Provide the (x, y) coordinate of the cell's center where the given text is located.  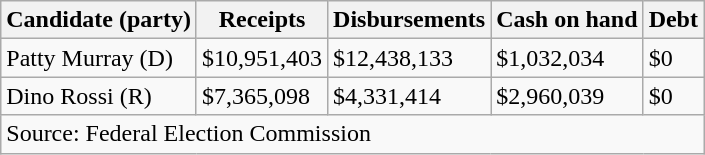
Source: Federal Election Commission (352, 134)
Candidate (party) (99, 20)
$12,438,133 (410, 58)
Patty Murray (D) (99, 58)
Disbursements (410, 20)
$2,960,039 (567, 96)
$4,331,414 (410, 96)
$7,365,098 (262, 96)
Cash on hand (567, 20)
Receipts (262, 20)
Debt (673, 20)
$10,951,403 (262, 58)
Dino Rossi (R) (99, 96)
$1,032,034 (567, 58)
